Capture the cell that displays the provided text and extract its (X, Y) central coordinate. 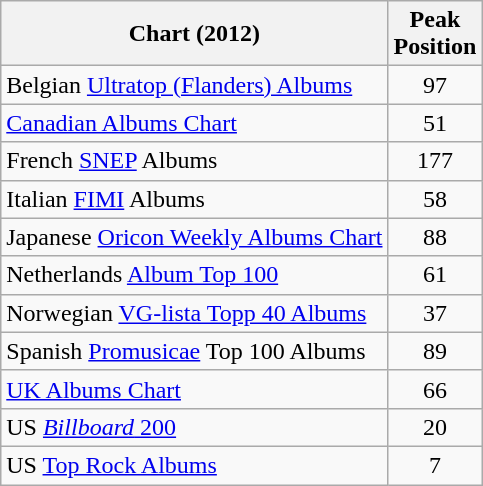
97 (435, 85)
20 (435, 427)
Norwegian VG-lista Topp 40 Albums (194, 313)
Spanish Promusicae Top 100 Albums (194, 351)
51 (435, 123)
Italian FIMI Albums (194, 199)
89 (435, 351)
61 (435, 275)
177 (435, 161)
French SNEP Albums (194, 161)
Canadian Albums Chart (194, 123)
US Billboard 200 (194, 427)
7 (435, 465)
Belgian Ultratop (Flanders) Albums (194, 85)
Chart (2012) (194, 34)
58 (435, 199)
US Top Rock Albums (194, 465)
66 (435, 389)
88 (435, 237)
Japanese Oricon Weekly Albums Chart (194, 237)
37 (435, 313)
Netherlands Album Top 100 (194, 275)
PeakPosition (435, 34)
UK Albums Chart (194, 389)
